Locate the cell with the specified text and output its [x, y] center coordinate. 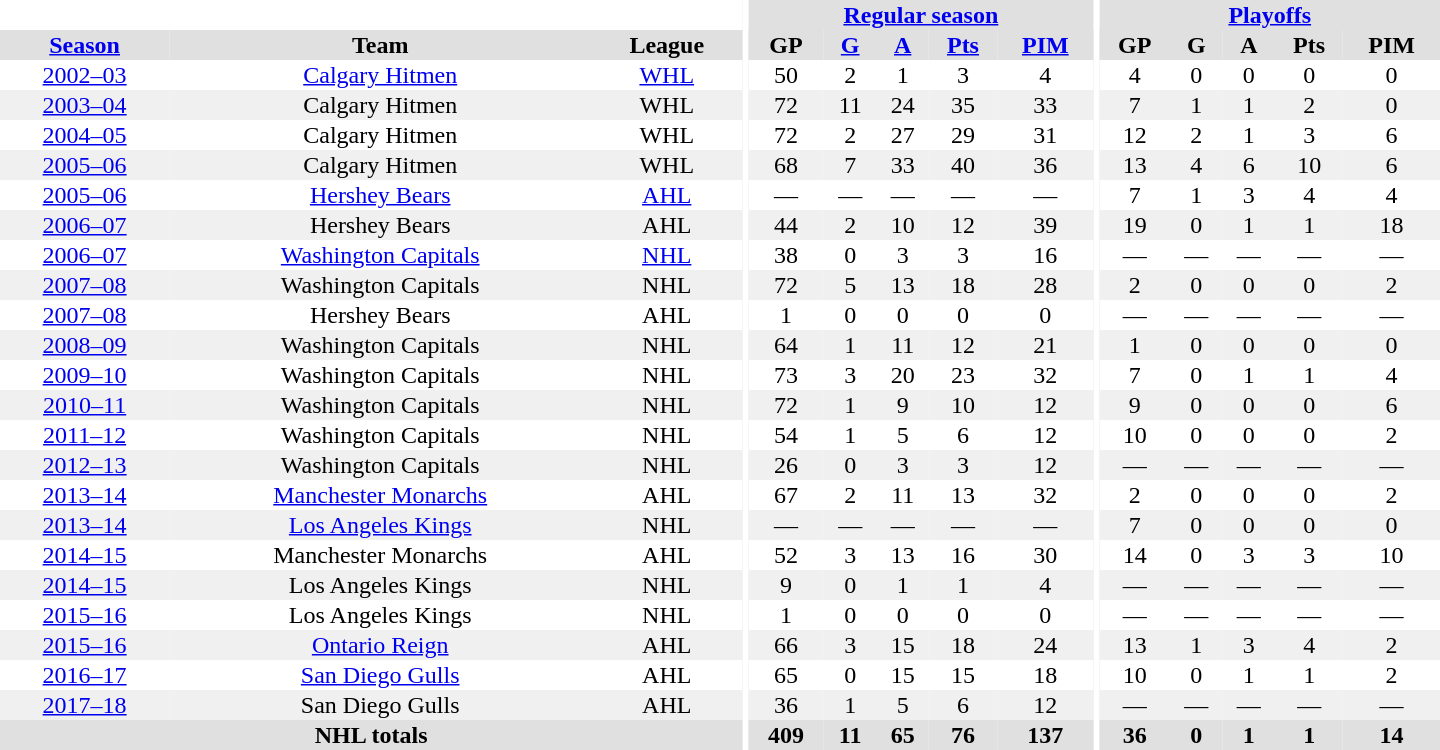
League [666, 45]
2012–13 [84, 465]
19 [1134, 225]
2002–03 [84, 75]
66 [786, 645]
73 [786, 375]
31 [1046, 135]
38 [786, 255]
Team [380, 45]
2017–18 [84, 705]
35 [963, 105]
409 [786, 735]
2004–05 [84, 135]
44 [786, 225]
64 [786, 345]
2016–17 [84, 675]
2003–04 [84, 105]
Ontario Reign [380, 645]
76 [963, 735]
2008–09 [84, 345]
27 [902, 135]
2009–10 [84, 375]
40 [963, 165]
21 [1046, 345]
29 [963, 135]
Playoffs [1270, 15]
NHL totals [371, 735]
137 [1046, 735]
2010–11 [84, 405]
39 [1046, 225]
20 [902, 375]
30 [1046, 555]
Regular season [921, 15]
Season [84, 45]
2011–12 [84, 435]
54 [786, 435]
68 [786, 165]
52 [786, 555]
50 [786, 75]
26 [786, 465]
67 [786, 495]
23 [963, 375]
28 [1046, 285]
